Determine the [X, Y] coordinate at the center of the cell enclosing the given text.  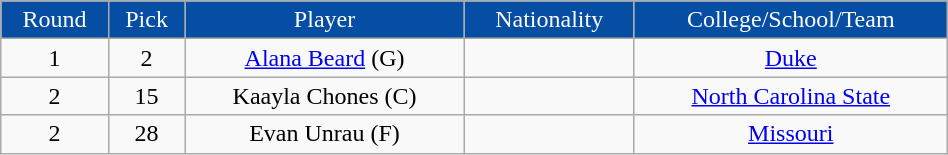
Duke [790, 58]
28 [146, 134]
Alana Beard (G) [324, 58]
Player [324, 20]
Nationality [549, 20]
North Carolina State [790, 96]
1 [54, 58]
Kaayla Chones (C) [324, 96]
Missouri [790, 134]
College/School/Team [790, 20]
Pick [146, 20]
Evan Unrau (F) [324, 134]
Round [54, 20]
15 [146, 96]
